Output the [x, y] coordinate of the center of the cell containing the given text.  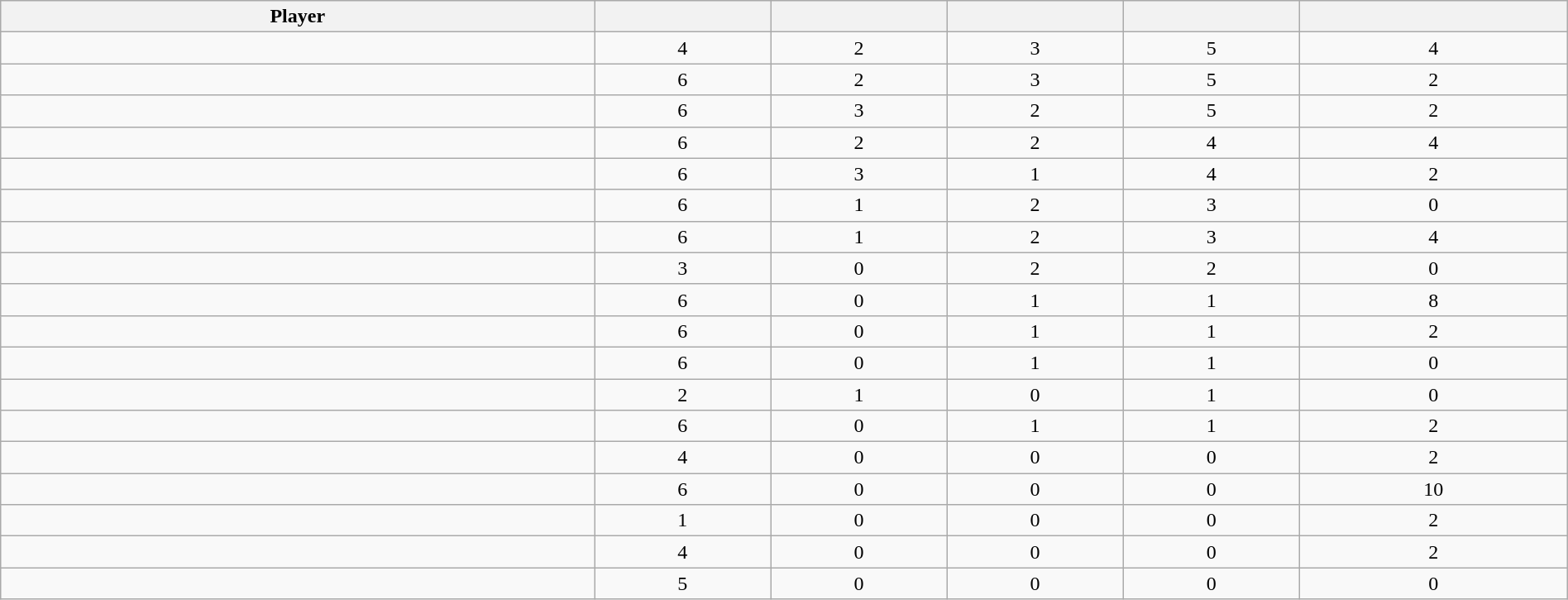
8 [1433, 300]
Player [298, 17]
10 [1433, 489]
